Capture the cell that displays the provided text and extract its (x, y) central coordinate. 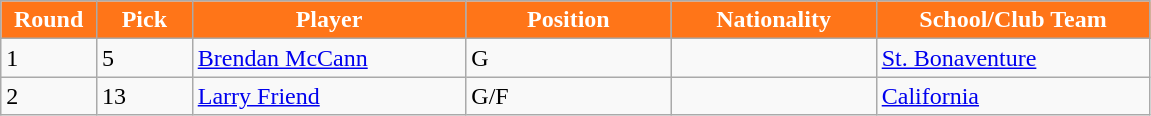
G/F (568, 96)
5 (144, 58)
Round (49, 20)
2 (49, 96)
Player (329, 20)
13 (144, 96)
St. Bonaventure (1013, 58)
Brendan McCann (329, 58)
Position (568, 20)
School/Club Team (1013, 20)
1 (49, 58)
Larry Friend (329, 96)
Nationality (774, 20)
G (568, 58)
Pick (144, 20)
California (1013, 96)
